Find where the given text appears and provide that cell's center as (x, y) coordinate. 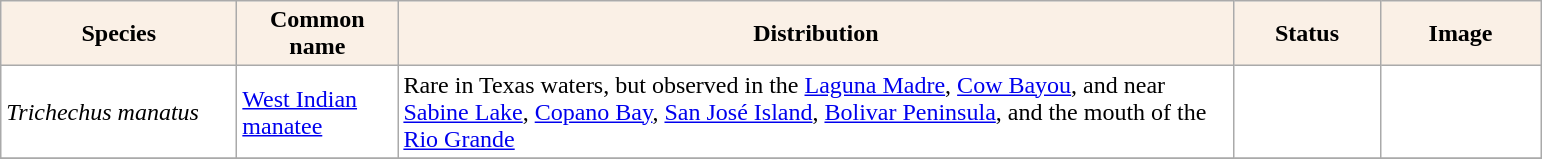
Common name (318, 34)
Distribution (816, 34)
Status (1307, 34)
Image (1460, 34)
Species (119, 34)
West Indian manatee (318, 112)
Trichechus manatus (119, 112)
